Provide the (x, y) coordinate of the cell's center where the given text is located.  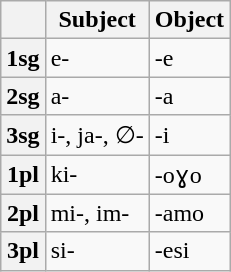
3pl (23, 251)
1sg (23, 58)
a- (97, 96)
e- (97, 58)
i-, ja-, ∅- (97, 135)
-a (189, 96)
2pl (23, 213)
-esi (189, 251)
Subject (97, 20)
-e (189, 58)
-i (189, 135)
2sg (23, 96)
si- (97, 251)
ki- (97, 174)
Object (189, 20)
mi-, im- (97, 213)
-oɣo (189, 174)
3sg (23, 135)
1pl (23, 174)
-amo (189, 213)
